Capture the cell that displays the provided text and extract its [x, y] central coordinate. 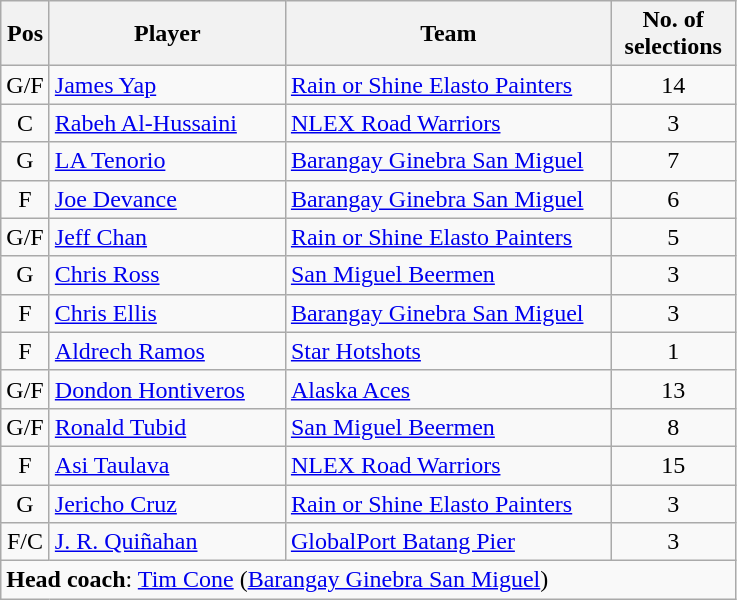
Asi Taulava [167, 465]
Jericho Cruz [167, 503]
Head coach: Tim Cone (Barangay Ginebra San Miguel) [368, 580]
Team [448, 34]
6 [673, 199]
No. of selections [673, 34]
Alaska Aces [448, 389]
LA Tenorio [167, 161]
Dondon Hontiveros [167, 389]
7 [673, 161]
14 [673, 85]
Rabeh Al-Hussaini [167, 123]
Aldrech Ramos [167, 351]
13 [673, 389]
F/C [26, 542]
15 [673, 465]
Player [167, 34]
Pos [26, 34]
1 [673, 351]
8 [673, 427]
Star Hotshots [448, 351]
James Yap [167, 85]
Chris Ellis [167, 313]
Ronald Tubid [167, 427]
5 [673, 237]
GlobalPort Batang Pier [448, 542]
Jeff Chan [167, 237]
C [26, 123]
J. R. Quiñahan [167, 542]
Joe Devance [167, 199]
Chris Ross [167, 275]
